Extract the (x, y) coordinate from the center of the cell holding the provided text.  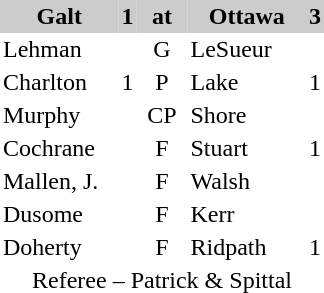
Charlton (59, 82)
Walsh (247, 182)
G (162, 50)
Galt (59, 16)
Lake (247, 82)
CP (162, 116)
Ottawa (247, 16)
LeSueur (247, 50)
Dusome (59, 214)
Lehman (59, 50)
Shore (247, 116)
Stuart (247, 148)
P (162, 82)
Ridpath (247, 248)
3 (315, 16)
Mallen, J. (59, 182)
Kerr (247, 214)
Cochrane (59, 148)
Murphy (59, 116)
at (162, 16)
Doherty (59, 248)
